Locate the cell with the specified text and output its [x, y] center coordinate. 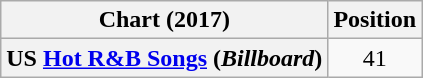
Chart (2017) [164, 20]
Position [375, 20]
US Hot R&B Songs (Billboard) [164, 58]
41 [375, 58]
